Identify which cell holds the provided text, then report its [x, y] central coordinate. 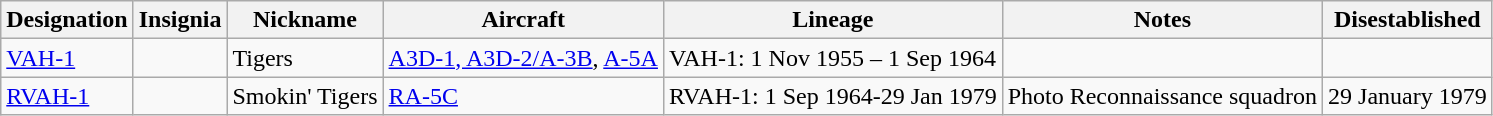
RA-5C [523, 96]
Disestablished [1408, 20]
Nickname [305, 20]
Aircraft [523, 20]
RVAH-1: 1 Sep 1964-29 Jan 1979 [832, 96]
Insignia [180, 20]
Photo Reconnaissance squadron [1162, 96]
Smokin' Tigers [305, 96]
Tigers [305, 58]
29 January 1979 [1408, 96]
Designation [67, 20]
RVAH-1 [67, 96]
A3D-1, A3D-2/A-3B, A-5A [523, 58]
VAH-1: 1 Nov 1955 – 1 Sep 1964 [832, 58]
Lineage [832, 20]
Notes [1162, 20]
VAH-1 [67, 58]
